Locate the cell with the specified text and output its [x, y] center coordinate. 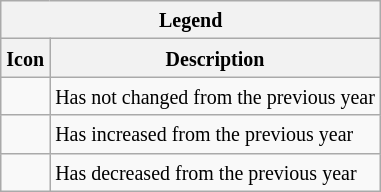
Description [216, 58]
Has decreased from the previous year [216, 172]
Icon [26, 58]
Legend [191, 20]
Has not changed from the previous year [216, 96]
Has increased from the previous year [216, 134]
